From the cell containing the given text, extract its center point as [X, Y] coordinate. 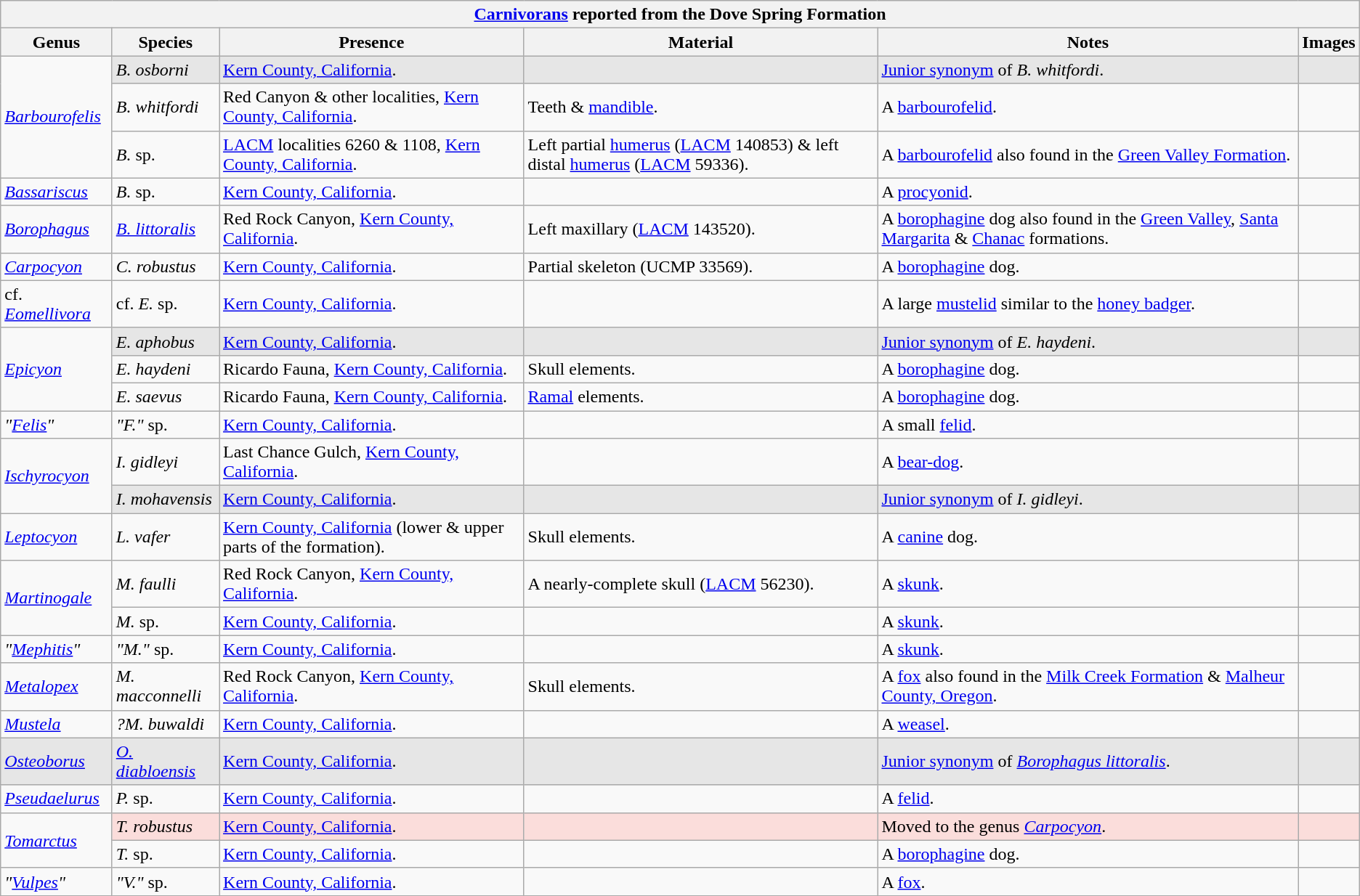
"Mephitis" [57, 649]
Last Chance Gulch, Kern County, California. [372, 462]
I. mohavensis [166, 500]
M. macconnelli [166, 687]
P. sp. [166, 799]
"Vulpes" [57, 881]
Red Canyon & other localities, Kern County, California. [372, 107]
Bassariscus [57, 192]
A fox. [1088, 881]
E. haydeni [166, 369]
Genus [57, 42]
Metalopex [57, 687]
Images [1329, 42]
B. whitfordi [166, 107]
M. faulli [166, 584]
Presence [372, 42]
Mustela [57, 724]
Borophagus [57, 229]
Leptocyon [57, 537]
Left maxillary (LACM 143520). [700, 229]
Moved to the genus Carpocyon. [1088, 826]
Kern County, California (lower & upper parts of the formation). [372, 537]
Notes [1088, 42]
T. sp. [166, 854]
cf. E. sp. [166, 304]
A small felid. [1088, 425]
Junior synonym of I. gidleyi. [1088, 500]
Junior synonym of B. whitfordi. [1088, 70]
Barbourofelis [57, 117]
A bear-dog. [1088, 462]
"V." sp. [166, 881]
A borophagine dog also found in the Green Valley, Santa Margarita & Chanac formations. [1088, 229]
A large mustelid similar to the honey badger. [1088, 304]
O. diabloensis [166, 761]
A weasel. [1088, 724]
Carnivorans reported from the Dove Spring Formation [680, 15]
?M. buwaldi [166, 724]
B. littoralis [166, 229]
Species [166, 42]
M. sp. [166, 622]
Pseudaelurus [57, 799]
C. robustus [166, 266]
Martinogale [57, 598]
I. gidleyi [166, 462]
A procyonid. [1088, 192]
A barbourofelid. [1088, 107]
Epicyon [57, 369]
Teeth & mandible. [700, 107]
Partial skeleton (UCMP 33569). [700, 266]
L. vafer [166, 537]
Tomarctus [57, 840]
cf. Eomellivora [57, 304]
Junior synonym of Borophagus littoralis. [1088, 761]
T. robustus [166, 826]
"Felis" [57, 425]
E. saevus [166, 396]
LACM localities 6260 & 1108, Kern County, California. [372, 154]
E. aphobus [166, 341]
A barbourofelid also found in the Green Valley Formation. [1088, 154]
A felid. [1088, 799]
Left partial humerus (LACM 140853) & left distal humerus (LACM 59336). [700, 154]
"M." sp. [166, 649]
Ischyrocyon [57, 476]
Ramal elements. [700, 396]
Carpocyon [57, 266]
A canine dog. [1088, 537]
Material [700, 42]
B. osborni [166, 70]
A fox also found in the Milk Creek Formation & Malheur County, Oregon. [1088, 687]
"F." sp. [166, 425]
Junior synonym of E. haydeni. [1088, 341]
Osteoborus [57, 761]
A nearly-complete skull (LACM 56230). [700, 584]
